From the cell containing the given text, extract its center point as [x, y] coordinate. 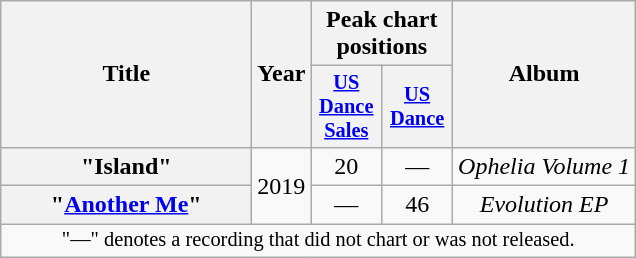
Year [282, 74]
USDance [418, 107]
Title [126, 74]
"Another Me" [126, 205]
2019 [282, 185]
Peak chart positions [382, 34]
Album [544, 74]
Evolution EP [544, 205]
20 [346, 166]
"—" denotes a recording that did not chart or was not released. [318, 241]
Ophelia Volume 1 [544, 166]
"Island" [126, 166]
USDance Sales [346, 107]
46 [418, 205]
